Return [X, Y] of the center of cell containing provided text 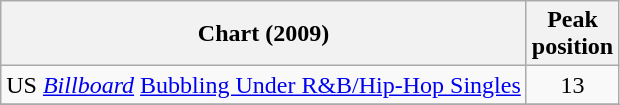
US Billboard Bubbling Under R&B/Hip-Hop Singles [264, 85]
13 [572, 85]
Peakposition [572, 34]
Chart (2009) [264, 34]
